Locate the cell with the specified text and output its [X, Y] center coordinate. 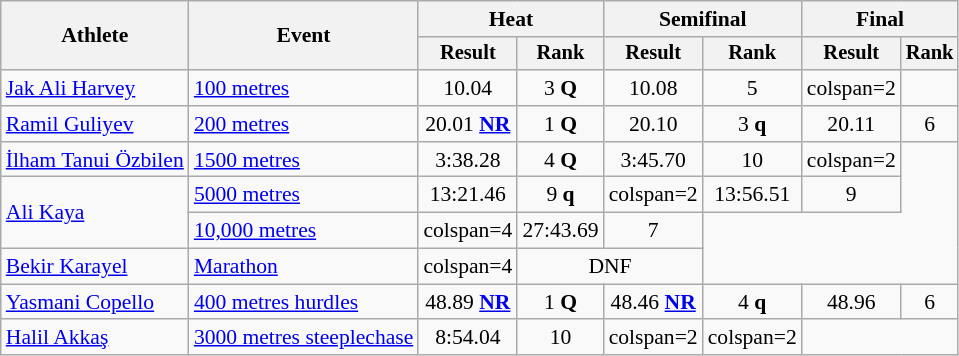
8:54.04 [468, 338]
48.46 NR [654, 302]
4 Q [560, 160]
Marathon [304, 267]
3:45.70 [654, 160]
20.11 [852, 124]
İlham Tanui Özbilen [95, 160]
48.96 [852, 302]
13:56.51 [752, 195]
48.89 NR [468, 302]
20.01 NR [468, 124]
Event [304, 36]
5 [752, 88]
1500 metres [304, 160]
20.10 [654, 124]
7 [654, 231]
13:21.46 [468, 195]
Final [880, 19]
27:43.69 [560, 231]
Ali Kaya [95, 212]
10,000 metres [304, 231]
3 Q [560, 88]
400 metres hurdles [304, 302]
5000 metres [304, 195]
3 q [752, 124]
Athlete [95, 36]
Heat [510, 19]
Jak Ali Harvey [95, 88]
Semifinal [703, 19]
100 metres [304, 88]
Halil Akkaş [95, 338]
3000 metres steeplechase [304, 338]
9 [852, 195]
Bekir Karayel [95, 267]
4 q [752, 302]
10.08 [654, 88]
200 metres [304, 124]
DNF [610, 267]
10.04 [468, 88]
9 q [560, 195]
Yasmani Copello [95, 302]
3:38.28 [468, 160]
Ramil Guliyev [95, 124]
